Extract the [x, y] coordinate from the center of the cell holding the provided text.  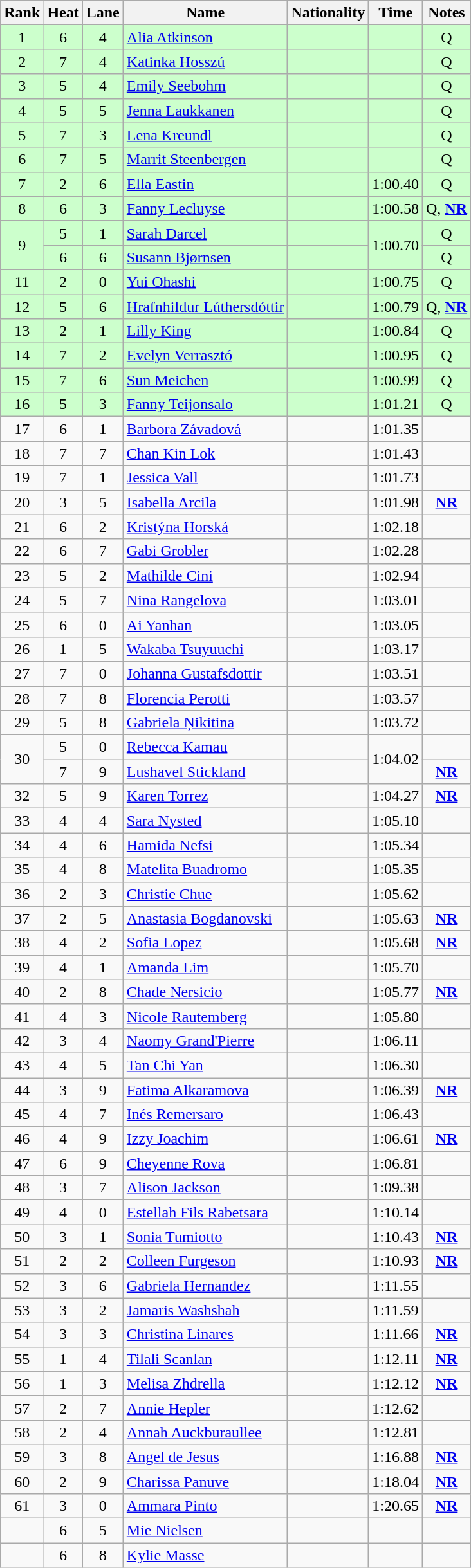
Naomy Grand'Pierre [205, 1041]
Alia Atkinson [205, 37]
1:06.61 [396, 1139]
38 [22, 943]
1:06.81 [396, 1163]
Isabella Arcila [205, 502]
Ella Eastin [205, 184]
22 [22, 551]
1:00.79 [396, 307]
Fanny Lecluyse [205, 208]
Kristýna Horská [205, 527]
1:05.35 [396, 870]
1:03.72 [396, 723]
1:05.63 [396, 918]
34 [22, 845]
Tan Chi Yan [205, 1065]
26 [22, 649]
Johanna Gustafsdottir [205, 673]
Chan Kin Lok [205, 453]
Name [205, 13]
1:01.73 [396, 478]
Melisa Zhdrella [205, 1383]
Anastasia Bogdanovski [205, 918]
18 [22, 453]
1:01.35 [396, 429]
41 [22, 1016]
59 [22, 1457]
56 [22, 1383]
1:02.28 [396, 551]
57 [22, 1408]
54 [22, 1335]
50 [22, 1237]
Hamida Nefsi [205, 845]
51 [22, 1261]
1:05.77 [396, 992]
21 [22, 527]
60 [22, 1481]
1:05.10 [396, 821]
Notes [447, 13]
1:00.95 [396, 356]
Gabriela Ņikitina [205, 723]
27 [22, 673]
Sofia Lopez [205, 943]
1:05.62 [396, 894]
48 [22, 1188]
23 [22, 576]
Heat [63, 13]
Chade Nersicio [205, 992]
30 [22, 760]
Annah Auckburaullee [205, 1432]
Lilly King [205, 331]
20 [22, 502]
1:12.62 [396, 1408]
Christie Chue [205, 894]
Estellah Fils Rabetsara [205, 1212]
1:10.43 [396, 1237]
25 [22, 624]
Katinka Hosszú [205, 62]
Jenna Laukkanen [205, 111]
32 [22, 796]
46 [22, 1139]
1:12.81 [396, 1432]
Fatima Alkaramova [205, 1090]
1:10.93 [396, 1261]
44 [22, 1090]
1:05.80 [396, 1016]
1:01.21 [396, 405]
1:20.65 [396, 1506]
1:02.94 [396, 576]
49 [22, 1212]
58 [22, 1432]
1:01.98 [396, 502]
1:04.27 [396, 796]
33 [22, 821]
35 [22, 870]
17 [22, 429]
11 [22, 282]
Sun Meichen [205, 380]
45 [22, 1115]
37 [22, 918]
Gabi Grobler [205, 551]
Matelita Buadromo [205, 870]
1:11.55 [396, 1286]
Colleen Furgeson [205, 1261]
47 [22, 1163]
1:05.34 [396, 845]
Sarah Darcel [205, 233]
Barbora Závadová [205, 429]
Nicole Rautemberg [205, 1016]
Yui Ohashi [205, 282]
Charissa Panuve [205, 1481]
Sara Nysted [205, 821]
42 [22, 1041]
Kylie Masse [205, 1555]
Lushavel Stickland [205, 772]
Nina Rangelova [205, 600]
Lane [103, 13]
1:02.18 [396, 527]
1:00.58 [396, 208]
1:06.43 [396, 1115]
16 [22, 405]
Izzy Joachim [205, 1139]
1:00.70 [396, 245]
Gabriela Hernandez [205, 1286]
1:12.12 [396, 1383]
61 [22, 1506]
Amanda Lim [205, 967]
1:12.11 [396, 1359]
1:01.43 [396, 453]
Florencia Perotti [205, 698]
Ammara Pinto [205, 1506]
Time [396, 13]
Lena Kreundl [205, 135]
Susann Bjørnsen [205, 257]
1:16.88 [396, 1457]
43 [22, 1065]
1:03.57 [396, 698]
1:06.30 [396, 1065]
24 [22, 600]
15 [22, 380]
1:00.40 [396, 184]
Annie Hepler [205, 1408]
Angel de Jesus [205, 1457]
1:00.84 [396, 331]
Karen Torrez [205, 796]
1:09.38 [396, 1188]
Wakaba Tsuyuuchi [205, 649]
Marrit Steenbergen [205, 160]
Nationality [328, 13]
1:03.51 [396, 673]
1:03.05 [396, 624]
53 [22, 1310]
Cheyenne Rova [205, 1163]
1:05.68 [396, 943]
1:10.14 [396, 1212]
Mathilde Cini [205, 576]
40 [22, 992]
1:11.59 [396, 1310]
1:06.39 [396, 1090]
28 [22, 698]
Christina Linares [205, 1335]
12 [22, 307]
1:11.66 [396, 1335]
Sonia Tumiotto [205, 1237]
14 [22, 356]
Tilali Scanlan [205, 1359]
Rebecca Kamau [205, 747]
Inés Remersaro [205, 1115]
13 [22, 331]
Fanny Teijonsalo [205, 405]
Jessica Vall [205, 478]
1:03.01 [396, 600]
Hrafnhildur Lúthersdóttir [205, 307]
52 [22, 1286]
1:04.02 [396, 760]
29 [22, 723]
1:18.04 [396, 1481]
Emily Seebohm [205, 86]
1:03.17 [396, 649]
1:06.11 [396, 1041]
19 [22, 478]
Evelyn Verrasztó [205, 356]
Mie Nielsen [205, 1531]
55 [22, 1359]
Ai Yanhan [205, 624]
1:00.75 [396, 282]
Alison Jackson [205, 1188]
39 [22, 967]
1:05.70 [396, 967]
1:00.99 [396, 380]
Jamaris Washshah [205, 1310]
Rank [22, 13]
36 [22, 894]
